Output the [X, Y] coordinate of the center of the cell containing the given text.  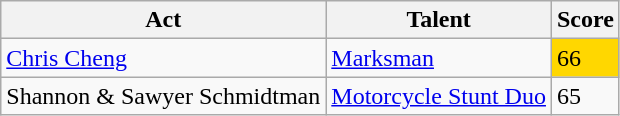
Talent [439, 20]
Motorcycle Stunt Duo [439, 96]
Act [164, 20]
Marksman [439, 58]
Shannon & Sawyer Schmidtman [164, 96]
65 [585, 96]
66 [585, 58]
Chris Cheng [164, 58]
Score [585, 20]
